Identify which cell holds the provided text, then report its [X, Y] central coordinate. 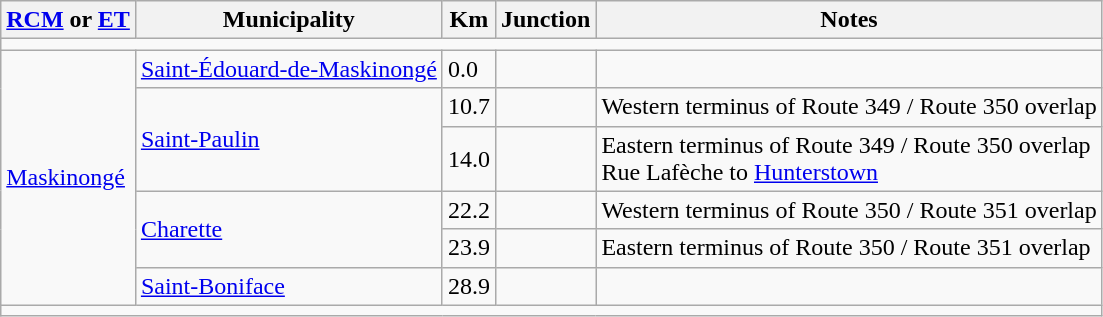
Eastern terminus of Route 349 / Route 350 overlapRue Lafèche to Hunterstown [849, 158]
22.2 [468, 210]
Saint-Boniface [288, 286]
Junction [545, 20]
Municipality [288, 20]
Notes [849, 20]
Charette [288, 229]
14.0 [468, 158]
Km [468, 20]
Eastern terminus of Route 350 / Route 351 overlap [849, 248]
0.0 [468, 69]
28.9 [468, 286]
23.9 [468, 248]
Western terminus of Route 349 / Route 350 overlap [849, 107]
Western terminus of Route 350 / Route 351 overlap [849, 210]
Saint-Édouard-de-Maskinongé [288, 69]
10.7 [468, 107]
RCM or ET [68, 20]
Maskinongé [68, 178]
Saint-Paulin [288, 140]
